Extract the (x, y) coordinate from the center of the cell holding the provided text.  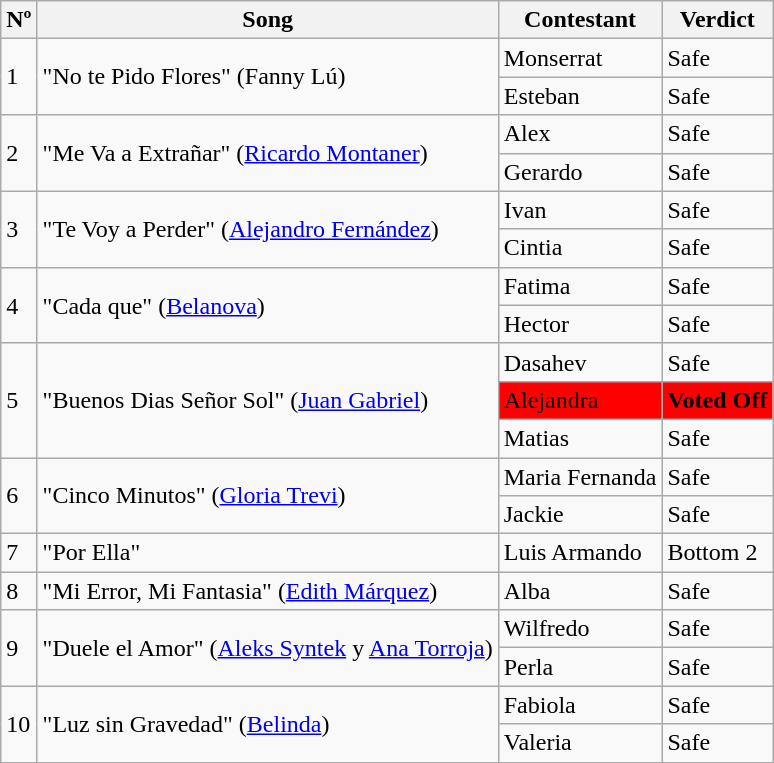
Gerardo (580, 172)
3 (19, 229)
1 (19, 77)
Cintia (580, 248)
9 (19, 648)
Voted Off (718, 400)
Hector (580, 324)
4 (19, 305)
Verdict (718, 20)
"Cada que" (Belanova) (268, 305)
2 (19, 153)
"Duele el Amor" (Aleks Syntek y Ana Torroja) (268, 648)
Perla (580, 667)
Bottom 2 (718, 553)
"Buenos Dias Señor Sol" (Juan Gabriel) (268, 400)
Alex (580, 134)
Jackie (580, 515)
Maria Fernanda (580, 477)
"Cinco Minutos" (Gloria Trevi) (268, 496)
"No te Pido Flores" (Fanny Lú) (268, 77)
"Luz sin Gravedad" (Belinda) (268, 724)
Contestant (580, 20)
Esteban (580, 96)
5 (19, 400)
Nº (19, 20)
"Mi Error, Mi Fantasia" (Edith Márquez) (268, 591)
7 (19, 553)
Matias (580, 438)
Wilfredo (580, 629)
"Te Voy a Perder" (Alejandro Fernández) (268, 229)
Dasahev (580, 362)
8 (19, 591)
"Me Va a Extrañar" (Ricardo Montaner) (268, 153)
6 (19, 496)
Luis Armando (580, 553)
Song (268, 20)
Alba (580, 591)
Ivan (580, 210)
Monserrat (580, 58)
Alejandra (580, 400)
Fabiola (580, 705)
10 (19, 724)
Fatima (580, 286)
Valeria (580, 743)
"Por Ella" (268, 553)
